Determine the (X, Y) coordinate at the center of the cell enclosing the given text.  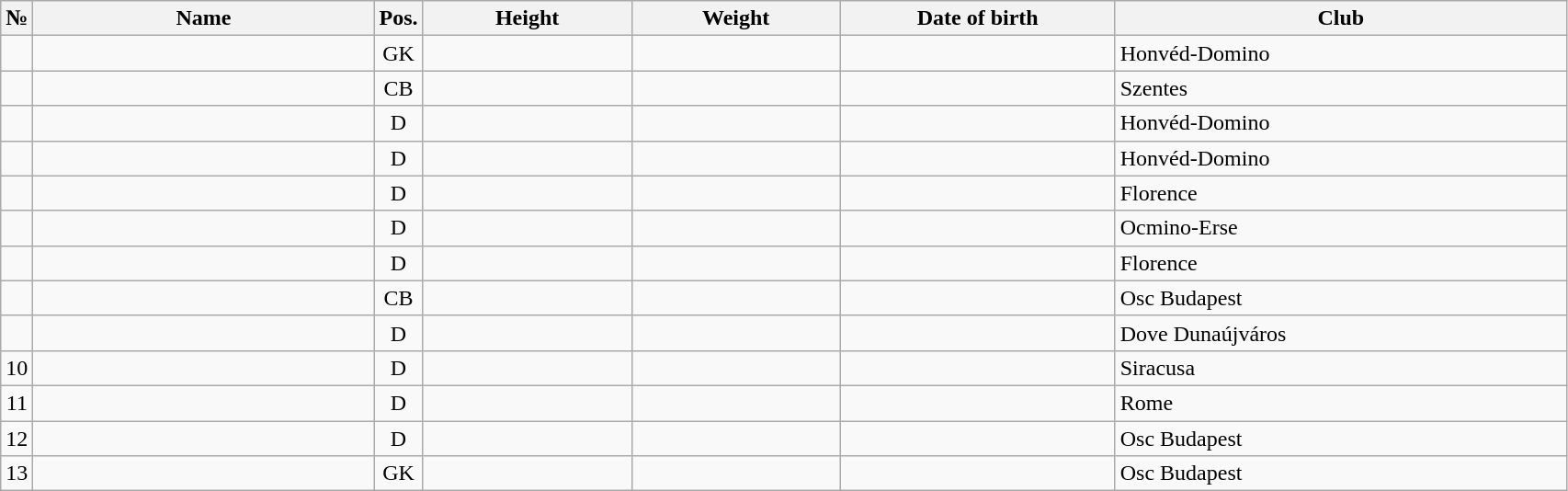
Siracusa (1340, 368)
№ (17, 18)
Dove Dunaújváros (1340, 333)
11 (17, 403)
Height (528, 18)
Ocmino-Erse (1340, 228)
Szentes (1340, 88)
Date of birth (978, 18)
Weight (735, 18)
12 (17, 439)
Name (204, 18)
Pos. (399, 18)
Club (1340, 18)
13 (17, 474)
Rome (1340, 403)
10 (17, 368)
